Identify which cell holds the provided text, then report its (X, Y) central coordinate. 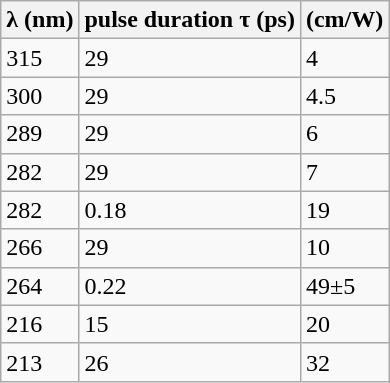
0.18 (190, 210)
10 (344, 248)
15 (190, 324)
289 (40, 134)
pulse duration τ (ps) (190, 20)
19 (344, 210)
7 (344, 172)
4.5 (344, 96)
20 (344, 324)
0.22 (190, 286)
315 (40, 58)
266 (40, 248)
(cm/W) (344, 20)
4 (344, 58)
216 (40, 324)
213 (40, 362)
49±5 (344, 286)
26 (190, 362)
32 (344, 362)
264 (40, 286)
6 (344, 134)
λ (nm) (40, 20)
300 (40, 96)
